Determine the (X, Y) coordinate at the center of the cell enclosing the given text.  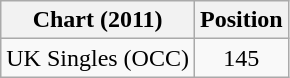
Chart (2011) (98, 20)
145 (241, 58)
Position (241, 20)
UK Singles (OCC) (98, 58)
